Identify which cell holds the provided text, then report its (x, y) central coordinate. 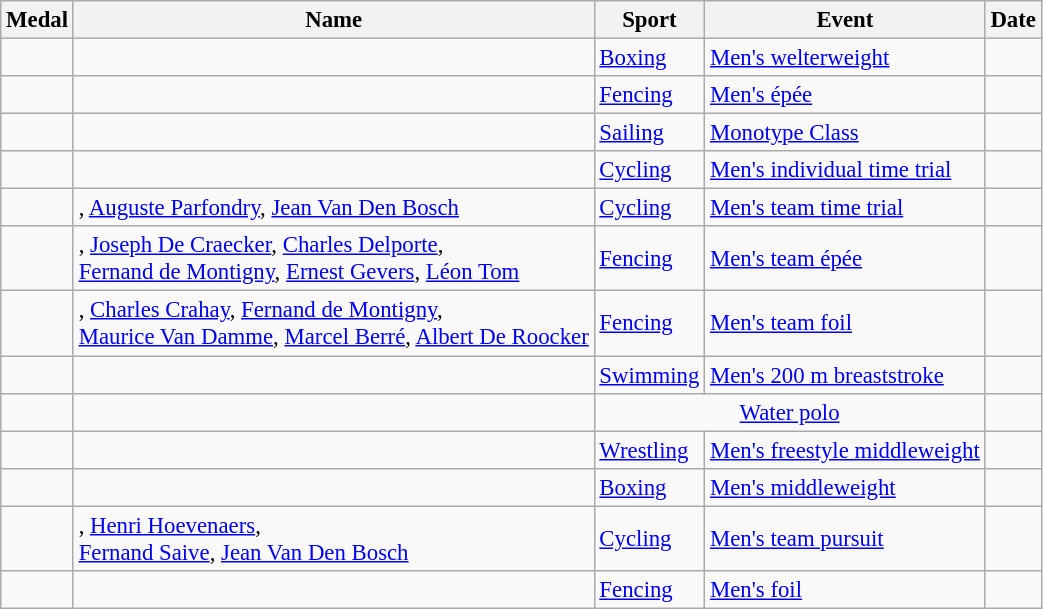
Men's team pursuit (845, 538)
, Auguste Parfondry, Jean Van Den Bosch (334, 208)
Men's individual time trial (845, 170)
Date (1013, 20)
, Henri Hoevenaers,Fernand Saive, Jean Van Den Bosch (334, 538)
Men's épée (845, 95)
, Joseph De Craecker, Charles Delporte,Fernand de Montigny, Ernest Gevers, Léon Tom (334, 258)
Monotype Class (845, 133)
Men's welterweight (845, 58)
Men's team foil (845, 324)
Sport (650, 20)
Men's middleweight (845, 487)
, Charles Crahay, Fernand de Montigny,Maurice Van Damme, Marcel Berré, Albert De Roocker (334, 324)
Swimming (650, 375)
Medal (38, 20)
Men's 200 m breaststroke (845, 375)
Water polo (790, 412)
Men's freestyle middleweight (845, 450)
Name (334, 20)
Men's team épée (845, 258)
Event (845, 20)
Men's foil (845, 590)
Wrestling (650, 450)
Men's team time trial (845, 208)
Sailing (650, 133)
